Output the [X, Y] coordinate of the center of the cell containing the given text.  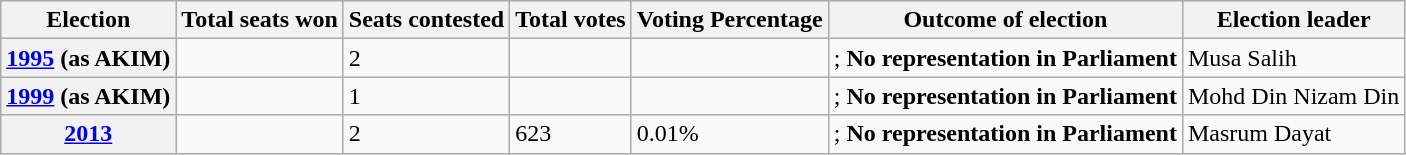
0.01% [730, 134]
Voting Percentage [730, 20]
Outcome of election [1005, 20]
623 [571, 134]
Total seats won [260, 20]
Masrum Dayat [1293, 134]
Election leader [1293, 20]
Total votes [571, 20]
2013 [88, 134]
Election [88, 20]
1999 (as AKIM) [88, 96]
Seats contested [426, 20]
Musa Salih [1293, 58]
1 [426, 96]
1995 (as AKIM) [88, 58]
Mohd Din Nizam Din [1293, 96]
